Locate the cell with the specified text and output its (x, y) center coordinate. 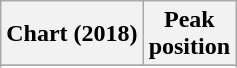
Chart (2018) (72, 34)
Peak position (189, 34)
